Return (x, y) of the center of cell containing provided text 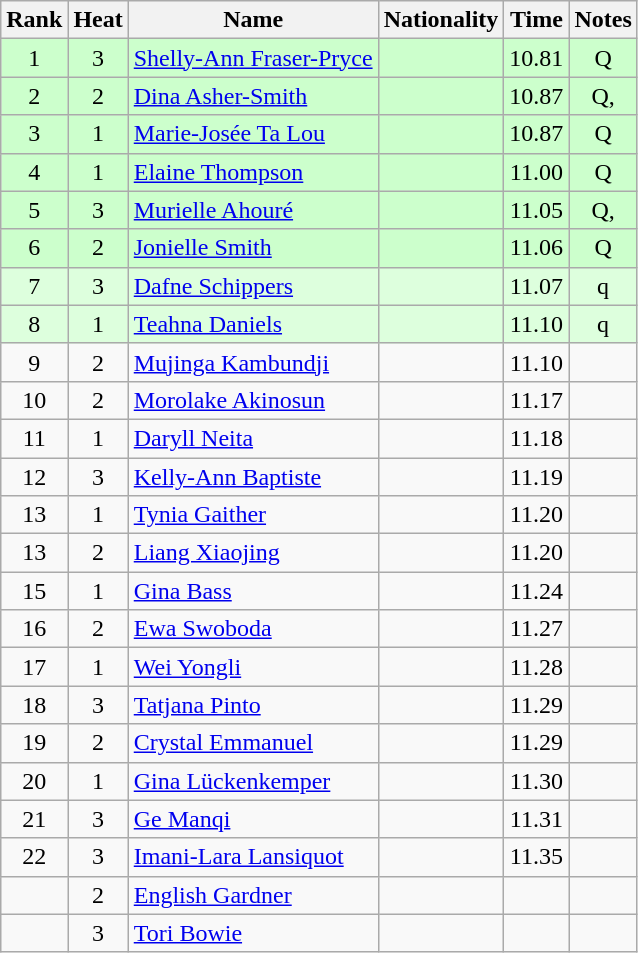
6 (34, 248)
English Gardner (253, 895)
Daryll Neita (253, 438)
20 (34, 781)
Elaine Thompson (253, 172)
Jonielle Smith (253, 248)
Ge Manqi (253, 819)
Dafne Schippers (253, 286)
11.18 (536, 438)
Heat (98, 20)
11.06 (536, 248)
18 (34, 705)
17 (34, 667)
Ewa Swoboda (253, 629)
Wei Yongli (253, 667)
Name (253, 20)
Shelly-Ann Fraser-Pryce (253, 58)
10 (34, 400)
12 (34, 477)
Rank (34, 20)
Gina Lückenkemper (253, 781)
11.07 (536, 286)
Gina Bass (253, 591)
8 (34, 324)
11.05 (536, 210)
Teahna Daniels (253, 324)
11.31 (536, 819)
Tynia Gaither (253, 515)
Mujinga Kambundji (253, 362)
Time (536, 20)
4 (34, 172)
Murielle Ahouré (253, 210)
11 (34, 438)
16 (34, 629)
15 (34, 591)
11.27 (536, 629)
11.28 (536, 667)
5 (34, 210)
Kelly-Ann Baptiste (253, 477)
10.81 (536, 58)
11.24 (536, 591)
22 (34, 857)
11.35 (536, 857)
9 (34, 362)
11.00 (536, 172)
Crystal Emmanuel (253, 743)
Tatjana Pinto (253, 705)
Nationality (441, 20)
21 (34, 819)
11.19 (536, 477)
7 (34, 286)
19 (34, 743)
Morolake Akinosun (253, 400)
11.17 (536, 400)
Imani-Lara Lansiquot (253, 857)
11.30 (536, 781)
Tori Bowie (253, 933)
Notes (603, 20)
Dina Asher-Smith (253, 96)
Liang Xiaojing (253, 553)
Marie-Josée Ta Lou (253, 134)
